Determine the (x, y) coordinate at the center of the cell enclosing the given text.  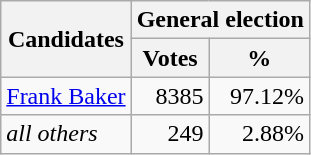
% (259, 58)
2.88% (259, 134)
249 (170, 134)
General election (220, 20)
8385 (170, 96)
97.12% (259, 96)
Frank Baker (66, 96)
all others (66, 134)
Candidates (66, 39)
Votes (170, 58)
